Detect which cell encompasses the target text, then output its [X, Y] center coordinate. 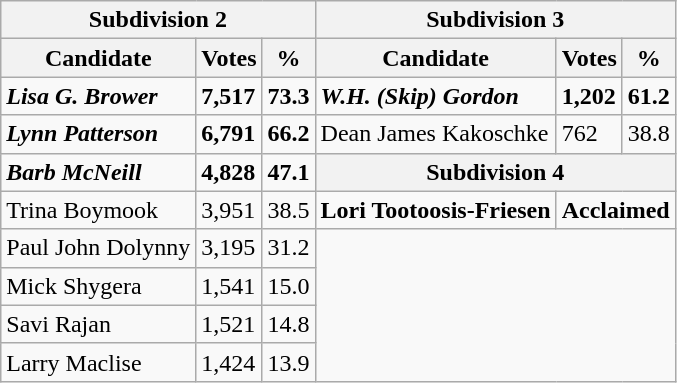
3,195 [229, 248]
1,541 [229, 286]
4,828 [229, 172]
47.1 [288, 172]
3,951 [229, 210]
Savi Rajan [98, 324]
762 [589, 134]
31.2 [288, 248]
6,791 [229, 134]
Acclaimed [616, 210]
38.5 [288, 210]
Mick Shygera [98, 286]
1,202 [589, 96]
Barb McNeill [98, 172]
14.8 [288, 324]
1,424 [229, 362]
66.2 [288, 134]
7,517 [229, 96]
73.3 [288, 96]
1,521 [229, 324]
13.9 [288, 362]
Subdivision 2 [158, 20]
61.2 [648, 96]
Trina Boymook [98, 210]
Lori Tootoosis-Friesen [436, 210]
Subdivision 4 [495, 172]
W.H. (Skip) Gordon [436, 96]
Subdivision 3 [495, 20]
38.8 [648, 134]
Lynn Patterson [98, 134]
Paul John Dolynny [98, 248]
Larry Maclise [98, 362]
Dean James Kakoschke [436, 134]
15.0 [288, 286]
Lisa G. Brower [98, 96]
